Identify which cell holds the provided text, then report its (x, y) central coordinate. 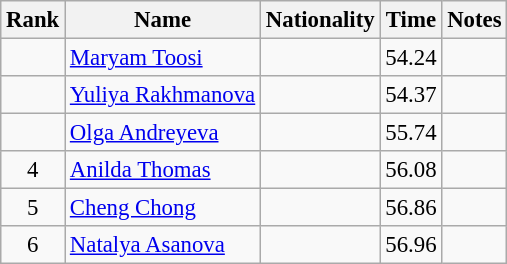
54.37 (411, 95)
Maryam Toosi (163, 58)
56.86 (411, 208)
6 (33, 245)
Time (411, 20)
Rank (33, 20)
Yuliya Rakhmanova (163, 95)
4 (33, 170)
56.96 (411, 245)
55.74 (411, 133)
Notes (474, 20)
54.24 (411, 58)
Name (163, 20)
Anilda Thomas (163, 170)
56.08 (411, 170)
Nationality (320, 20)
5 (33, 208)
Olga Andreyeva (163, 133)
Cheng Chong (163, 208)
Natalya Asanova (163, 245)
